Search for the cell housing the specified text and yield its (x, y) center coordinate. 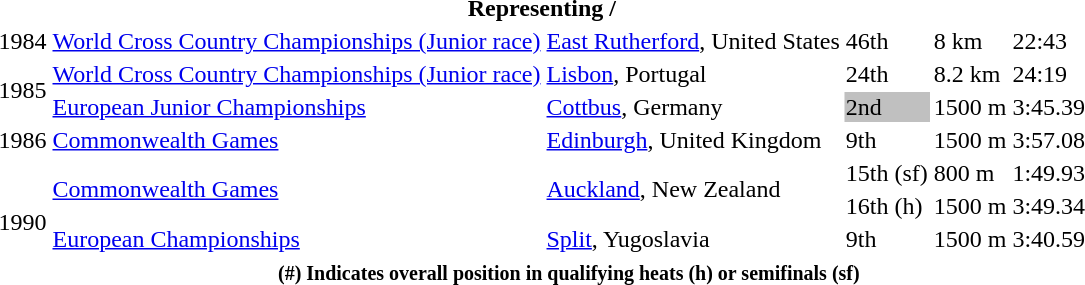
East Rutherford, United States (693, 41)
Split, Yugoslavia (693, 239)
8 km (970, 41)
8.2 km (970, 74)
800 m (970, 173)
16th (h) (886, 206)
European Junior Championships (296, 107)
2nd (886, 107)
15th (sf) (886, 173)
24th (886, 74)
European Championships (296, 239)
Auckland, New Zealand (693, 190)
Edinburgh, United Kingdom (693, 140)
46th (886, 41)
Cottbus, Germany (693, 107)
Lisbon, Portugal (693, 74)
